Return (X, Y) of the center of cell containing provided text 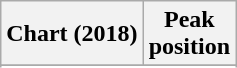
Chart (2018) (72, 34)
Peakposition (189, 34)
